Detect which cell encompasses the target text, then output its (x, y) center coordinate. 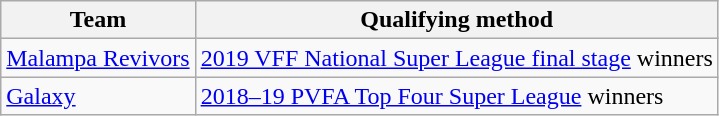
2018–19 PVFA Top Four Super League winners (456, 96)
Galaxy (98, 96)
Team (98, 20)
Malampa Revivors (98, 58)
2019 VFF National Super League final stage winners (456, 58)
Qualifying method (456, 20)
